Return the (x, y) coordinate for the center point of the cell that contains the specified text.  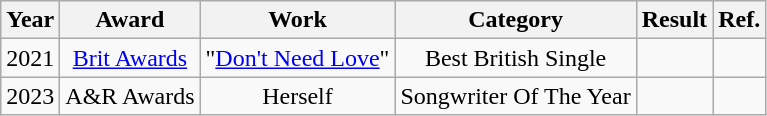
Category (516, 20)
Brit Awards (130, 58)
2023 (30, 96)
Year (30, 20)
Best British Single (516, 58)
Result (674, 20)
Herself (298, 96)
"Don't Need Love" (298, 58)
A&R Awards (130, 96)
Award (130, 20)
Songwriter Of The Year (516, 96)
2021 (30, 58)
Ref. (740, 20)
Work (298, 20)
